Locate the cell with the specified text and output its (X, Y) center coordinate. 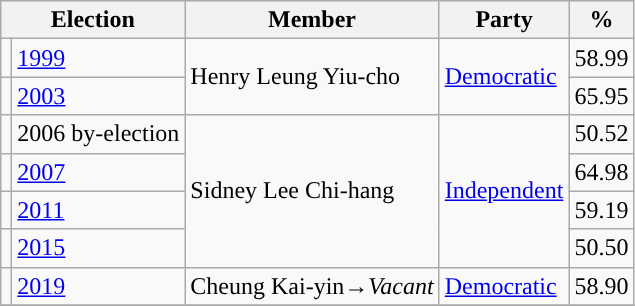
2003 (98, 96)
Election (93, 20)
58.90 (602, 286)
50.50 (602, 248)
Independent (504, 191)
2007 (98, 172)
64.98 (602, 172)
Sidney Lee Chi-hang (312, 191)
58.99 (602, 58)
Party (504, 20)
2015 (98, 248)
2006 by-election (98, 134)
Cheung Kai-yin→Vacant (312, 286)
2019 (98, 286)
2011 (98, 210)
59.19 (602, 210)
65.95 (602, 96)
50.52 (602, 134)
Henry Leung Yiu-cho (312, 77)
% (602, 20)
1999 (98, 58)
Member (312, 20)
